For the text-containing cell, return its midpoint in (X, Y) coordinate format. 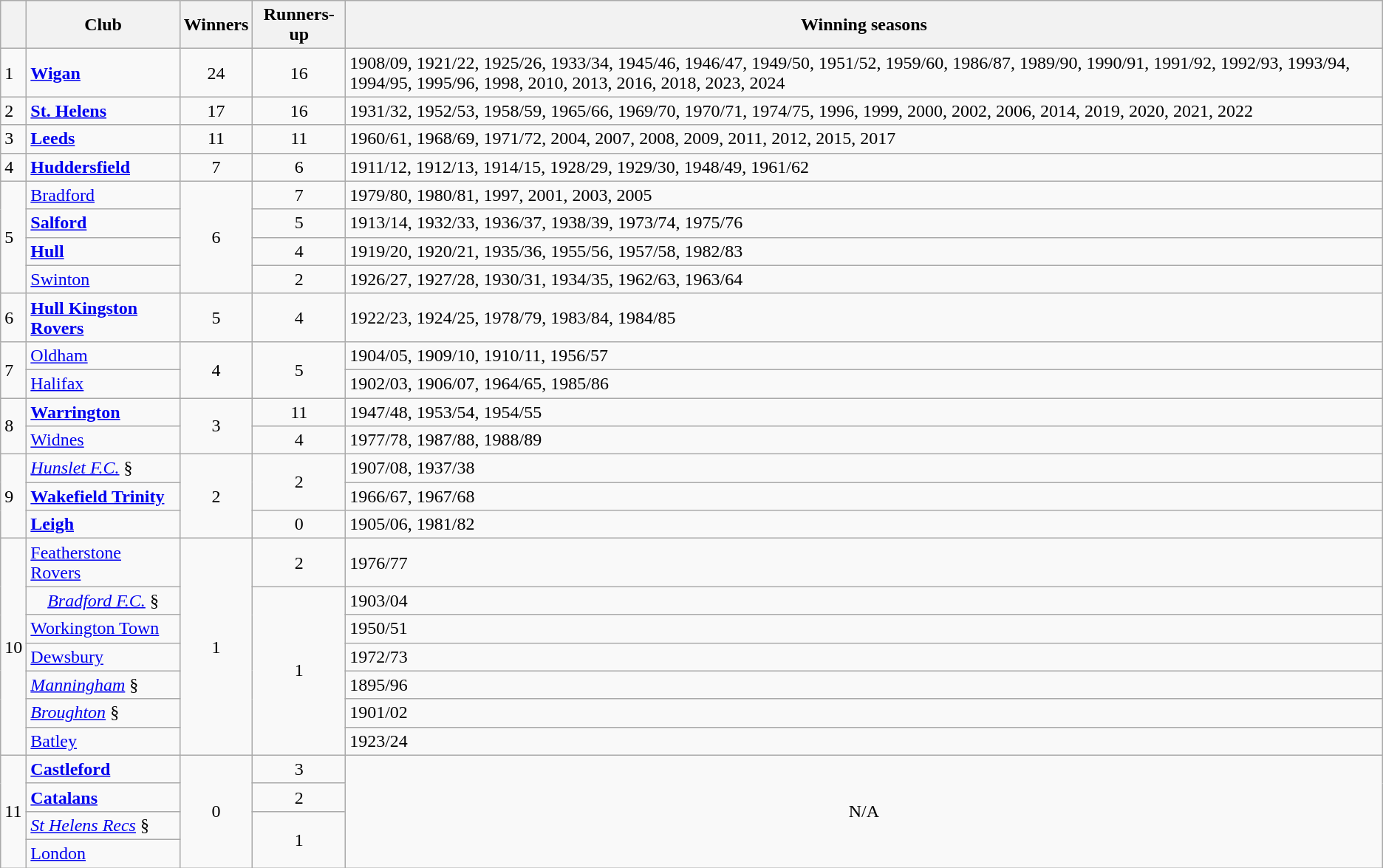
N/A (864, 811)
1903/04 (864, 601)
Widnes (103, 440)
Workington Town (103, 629)
Dewsbury (103, 657)
Leigh (103, 524)
1960/61, 1968/69, 1971/72, 2004, 2007, 2008, 2009, 2011, 2012, 2015, 2017 (864, 139)
Featherstone Rovers (103, 563)
Hull (103, 251)
1901/02 (864, 713)
9 (13, 496)
Runners-up (299, 25)
1922/23, 1924/25, 1978/79, 1983/84, 1984/85 (864, 318)
1919/20, 1920/21, 1935/36, 1955/56, 1957/58, 1982/83 (864, 251)
17 (216, 111)
1950/51 (864, 629)
Bradford F.C. § (103, 601)
Winners (216, 25)
St Helens Recs § (103, 825)
Manningham § (103, 685)
1977/78, 1987/88, 1988/89 (864, 440)
London (103, 853)
1972/73 (864, 657)
1976/77 (864, 563)
Halifax (103, 383)
Huddersfield (103, 167)
1926/27, 1927/28, 1930/31, 1934/35, 1962/63, 1963/64 (864, 279)
1913/14, 1932/33, 1936/37, 1938/39, 1973/74, 1975/76 (864, 223)
1902/03, 1906/07, 1964/65, 1985/86 (864, 383)
1931/32, 1952/53, 1958/59, 1965/66, 1969/70, 1970/71, 1974/75, 1996, 1999, 2000, 2002, 2006, 2014, 2019, 2020, 2021, 2022 (864, 111)
Salford (103, 223)
Warrington (103, 411)
1911/12, 1912/13, 1914/15, 1928/29, 1929/30, 1948/49, 1961/62 (864, 167)
Wigan (103, 72)
1905/06, 1981/82 (864, 524)
Swinton (103, 279)
8 (13, 426)
1979/80, 1980/81, 1997, 2001, 2003, 2005 (864, 195)
1966/67, 1967/68 (864, 496)
Club (103, 25)
1923/24 (864, 741)
Hull Kingston Rovers (103, 318)
Wakefield Trinity (103, 496)
24 (216, 72)
Catalans (103, 797)
Leeds (103, 139)
St. Helens (103, 111)
Oldham (103, 355)
Batley (103, 741)
Bradford (103, 195)
10 (13, 647)
1895/96 (864, 685)
Winning seasons (864, 25)
1947/48, 1953/54, 1954/55 (864, 411)
Broughton § (103, 713)
Castleford (103, 769)
Hunslet F.C. § (103, 468)
1904/05, 1909/10, 1910/11, 1956/57 (864, 355)
1907/08, 1937/38 (864, 468)
